Detect which cell encompasses the target text, then output its [x, y] center coordinate. 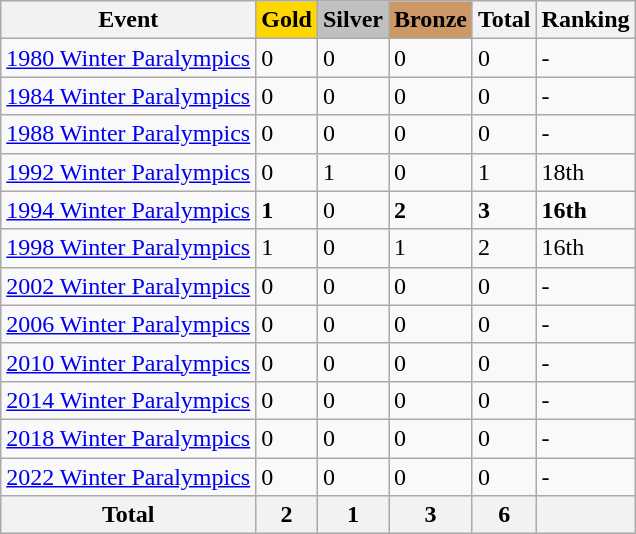
1998 Winter Paralympics [128, 248]
2006 Winter Paralympics [128, 324]
2022 Winter Paralympics [128, 477]
2010 Winter Paralympics [128, 362]
18th [586, 172]
2002 Winter Paralympics [128, 286]
1994 Winter Paralympics [128, 210]
6 [504, 515]
1988 Winter Paralympics [128, 134]
1984 Winter Paralympics [128, 96]
1980 Winter Paralympics [128, 58]
Silver [352, 20]
2014 Winter Paralympics [128, 400]
Bronze [431, 20]
Gold [287, 20]
1992 Winter Paralympics [128, 172]
2018 Winter Paralympics [128, 438]
Ranking [586, 20]
Event [128, 20]
